Locate the cell with the specified text and output its (x, y) center coordinate. 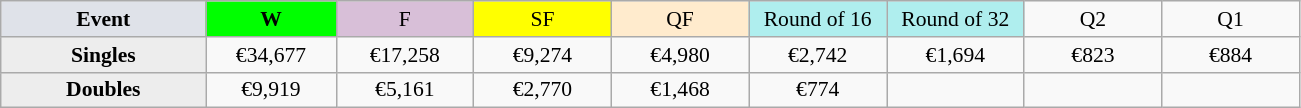
W (271, 19)
Singles (104, 55)
QF (680, 19)
€5,161 (405, 90)
F (405, 19)
€9,919 (271, 90)
€774 (818, 90)
€1,468 (680, 90)
€9,274 (543, 55)
Round of 16 (818, 19)
€823 (1093, 55)
€17,258 (405, 55)
€4,980 (680, 55)
Q1 (1231, 19)
€34,677 (271, 55)
Round of 32 (955, 19)
Event (104, 19)
€884 (1231, 55)
SF (543, 19)
Doubles (104, 90)
€1,694 (955, 55)
€2,742 (818, 55)
€2,770 (543, 90)
Q2 (1093, 19)
